Find where the given text appears and provide that cell's center as [X, Y] coordinate. 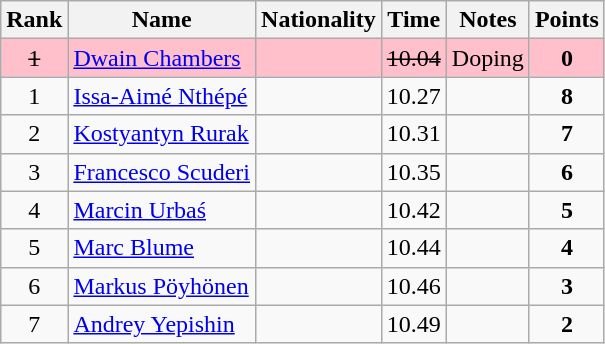
Rank [34, 20]
10.35 [414, 172]
10.42 [414, 210]
Kostyantyn Rurak [162, 134]
Points [566, 20]
Francesco Scuderi [162, 172]
Dwain Chambers [162, 58]
0 [566, 58]
Markus Pöyhönen [162, 286]
Doping [488, 58]
10.27 [414, 96]
Nationality [319, 20]
Time [414, 20]
10.49 [414, 324]
Marcin Urbaś [162, 210]
10.04 [414, 58]
10.31 [414, 134]
Marc Blume [162, 248]
Notes [488, 20]
Andrey Yepishin [162, 324]
10.44 [414, 248]
10.46 [414, 286]
Issa-Aimé Nthépé [162, 96]
Name [162, 20]
8 [566, 96]
